Scan for the cell matching the given text and deliver its [X, Y] coordinate at center. 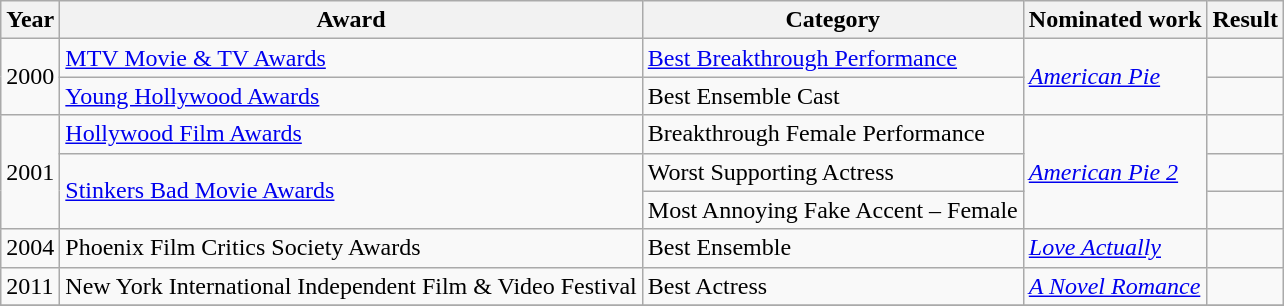
Nominated work [1115, 20]
American Pie [1115, 77]
American Pie 2 [1115, 172]
MTV Movie & TV Awards [351, 58]
Best Breakthrough Performance [832, 58]
Award [351, 20]
Phoenix Film Critics Society Awards [351, 248]
Breakthrough Female Performance [832, 134]
Most Annoying Fake Accent – Female [832, 210]
2000 [30, 77]
2004 [30, 248]
Result [1245, 20]
2011 [30, 286]
Best Actress [832, 286]
Category [832, 20]
Worst Supporting Actress [832, 172]
Hollywood Film Awards [351, 134]
Best Ensemble [832, 248]
New York International Independent Film & Video Festival [351, 286]
Best Ensemble Cast [832, 96]
Stinkers Bad Movie Awards [351, 191]
Love Actually [1115, 248]
Young Hollywood Awards [351, 96]
Year [30, 20]
A Novel Romance [1115, 286]
2001 [30, 172]
